From the cell containing the given text, extract its center point as [X, Y] coordinate. 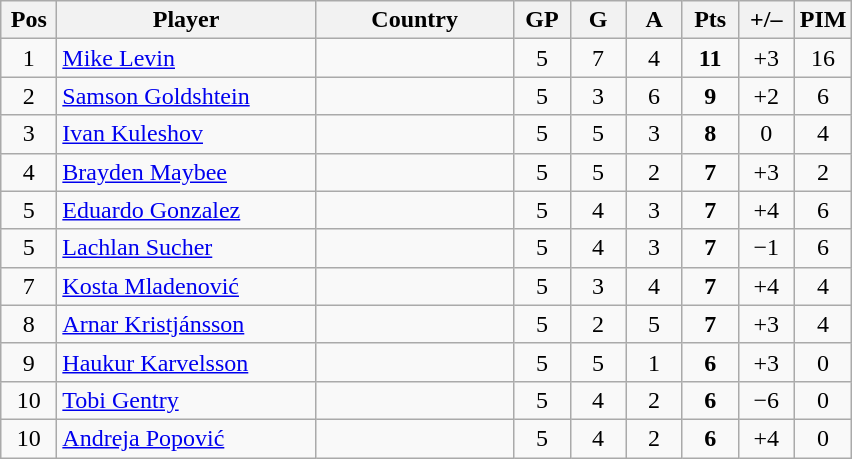
Tobi Gentry [186, 400]
Lachlan Sucher [186, 248]
−6 [766, 400]
G [598, 20]
11 [710, 58]
16 [823, 58]
Andreja Popović [186, 438]
Ivan Kuleshov [186, 134]
Arnar Kristjánsson [186, 324]
Pts [710, 20]
Kosta Mladenović [186, 286]
Haukur Karvelsson [186, 362]
Samson Goldshtein [186, 96]
−1 [766, 248]
Mike Levin [186, 58]
A [654, 20]
Pos [29, 20]
Player [186, 20]
Country [414, 20]
Eduardo Gonzalez [186, 210]
+2 [766, 96]
+/– [766, 20]
PIM [823, 20]
GP [542, 20]
Brayden Maybee [186, 172]
